Extract the [x, y] coordinate from the center of the cell holding the provided text.  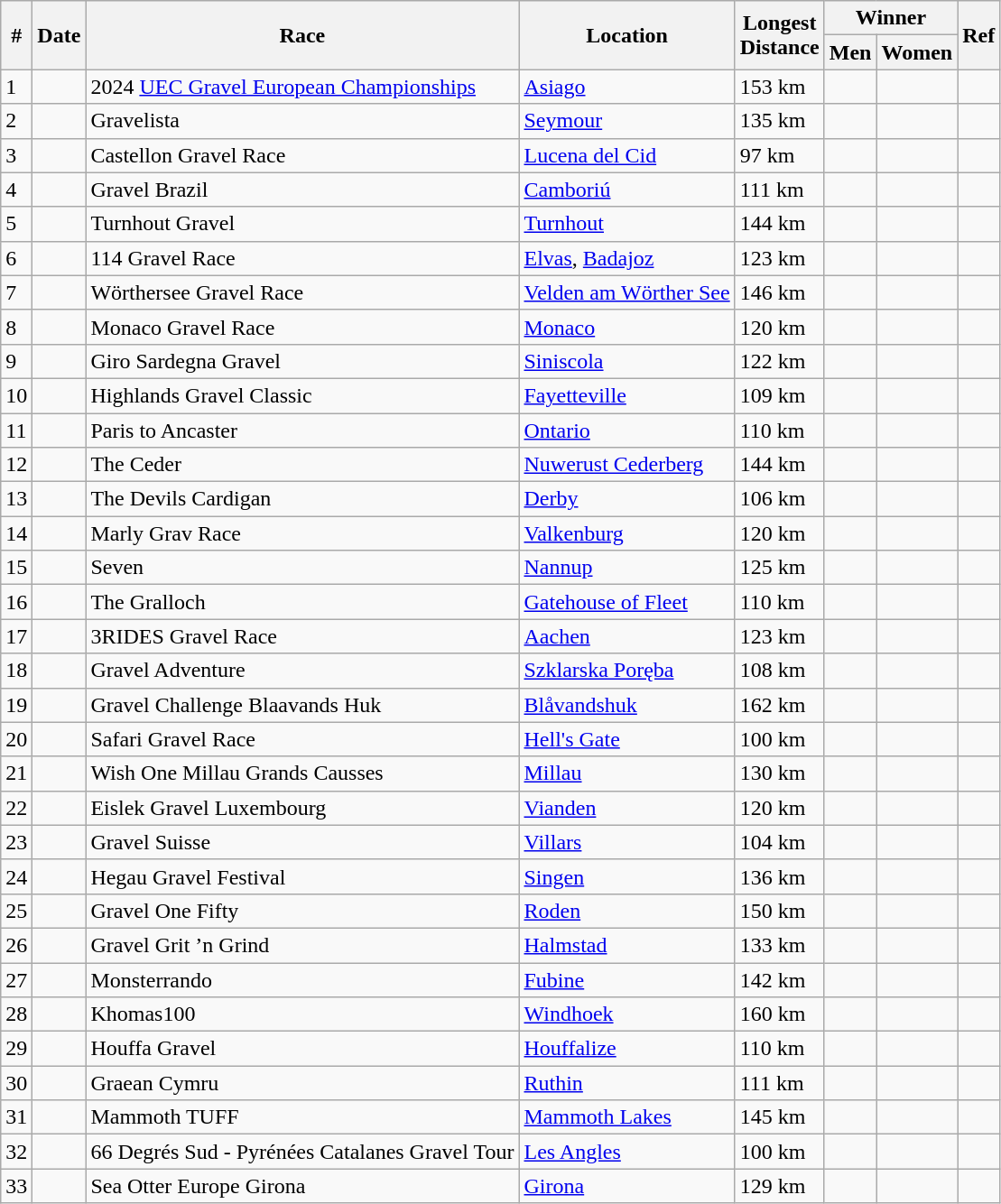
Hegau Gravel Festival [302, 876]
145 km [780, 1117]
Gatehouse of Fleet [626, 602]
24 [16, 876]
8 [16, 327]
25 [16, 911]
Mammoth TUFF [302, 1117]
Men [850, 52]
Nuwerust Cederberg [626, 465]
162 km [780, 705]
Gravel Adventure [302, 671]
Velden am Wörther See [626, 292]
Winner [890, 18]
Longest Distance [780, 35]
136 km [780, 876]
Paris to Ancaster [302, 431]
Turnhout Gravel [302, 224]
Gravel Brazil [302, 190]
18 [16, 671]
Highlands Gravel Classic [302, 395]
Wörthersee Gravel Race [302, 292]
The Ceder [302, 465]
Location [626, 35]
14 [16, 533]
Fubine [626, 979]
3 [16, 155]
Wish One Millau Grands Causses [302, 773]
9 [16, 361]
Camboriú [626, 190]
7 [16, 292]
2 [16, 121]
66 Degrés Sud - Pyrénées Catalanes Gravel Tour [302, 1152]
Valkenburg [626, 533]
130 km [780, 773]
106 km [780, 499]
153 km [780, 87]
122 km [780, 361]
Nannup [626, 568]
30 [16, 1083]
4 [16, 190]
Gravel Challenge Blaavands Huk [302, 705]
Szklarska Poręba [626, 671]
129 km [780, 1186]
Eislek Gravel Luxembourg [302, 808]
142 km [780, 979]
Mammoth Lakes [626, 1117]
32 [16, 1152]
21 [16, 773]
Les Angles [626, 1152]
6 [16, 258]
Date [60, 35]
Blåvandshuk [626, 705]
Houffalize [626, 1049]
Ontario [626, 431]
Seven [302, 568]
22 [16, 808]
104 km [780, 842]
Siniscola [626, 361]
135 km [780, 121]
11 [16, 431]
2024 UEC Gravel European Championships [302, 87]
28 [16, 1014]
114 Gravel Race [302, 258]
Gravel Grit ’n Grind [302, 945]
150 km [780, 911]
Gravel Suisse [302, 842]
Women [917, 52]
Roden [626, 911]
Graean Cymru [302, 1083]
The Gralloch [302, 602]
Turnhout [626, 224]
133 km [780, 945]
Villars [626, 842]
Singen [626, 876]
The Devils Cardigan [302, 499]
Elvas, Badajoz [626, 258]
Sea Otter Europe Girona [302, 1186]
# [16, 35]
109 km [780, 395]
16 [16, 602]
Ruthin [626, 1083]
Seymour [626, 121]
Castellon Gravel Race [302, 155]
Monaco [626, 327]
23 [16, 842]
97 km [780, 155]
Derby [626, 499]
5 [16, 224]
26 [16, 945]
19 [16, 705]
Gravelista [302, 121]
Monsterrando [302, 979]
Aachen [626, 636]
3RIDES Gravel Race [302, 636]
Lucena del Cid [626, 155]
17 [16, 636]
160 km [780, 1014]
33 [16, 1186]
Girona [626, 1186]
10 [16, 395]
Fayetteville [626, 395]
1 [16, 87]
Millau [626, 773]
12 [16, 465]
Safari Gravel Race [302, 739]
15 [16, 568]
Marly Grav Race [302, 533]
29 [16, 1049]
Halmstad [626, 945]
146 km [780, 292]
13 [16, 499]
108 km [780, 671]
31 [16, 1117]
125 km [780, 568]
Giro Sardegna Gravel [302, 361]
Monaco Gravel Race [302, 327]
Hell's Gate [626, 739]
Houffa Gravel [302, 1049]
Ref [978, 35]
20 [16, 739]
Asiago [626, 87]
Khomas100 [302, 1014]
Windhoek [626, 1014]
Vianden [626, 808]
Gravel One Fifty [302, 911]
Race [302, 35]
27 [16, 979]
